Search for the cell housing the specified text and yield its (X, Y) center coordinate. 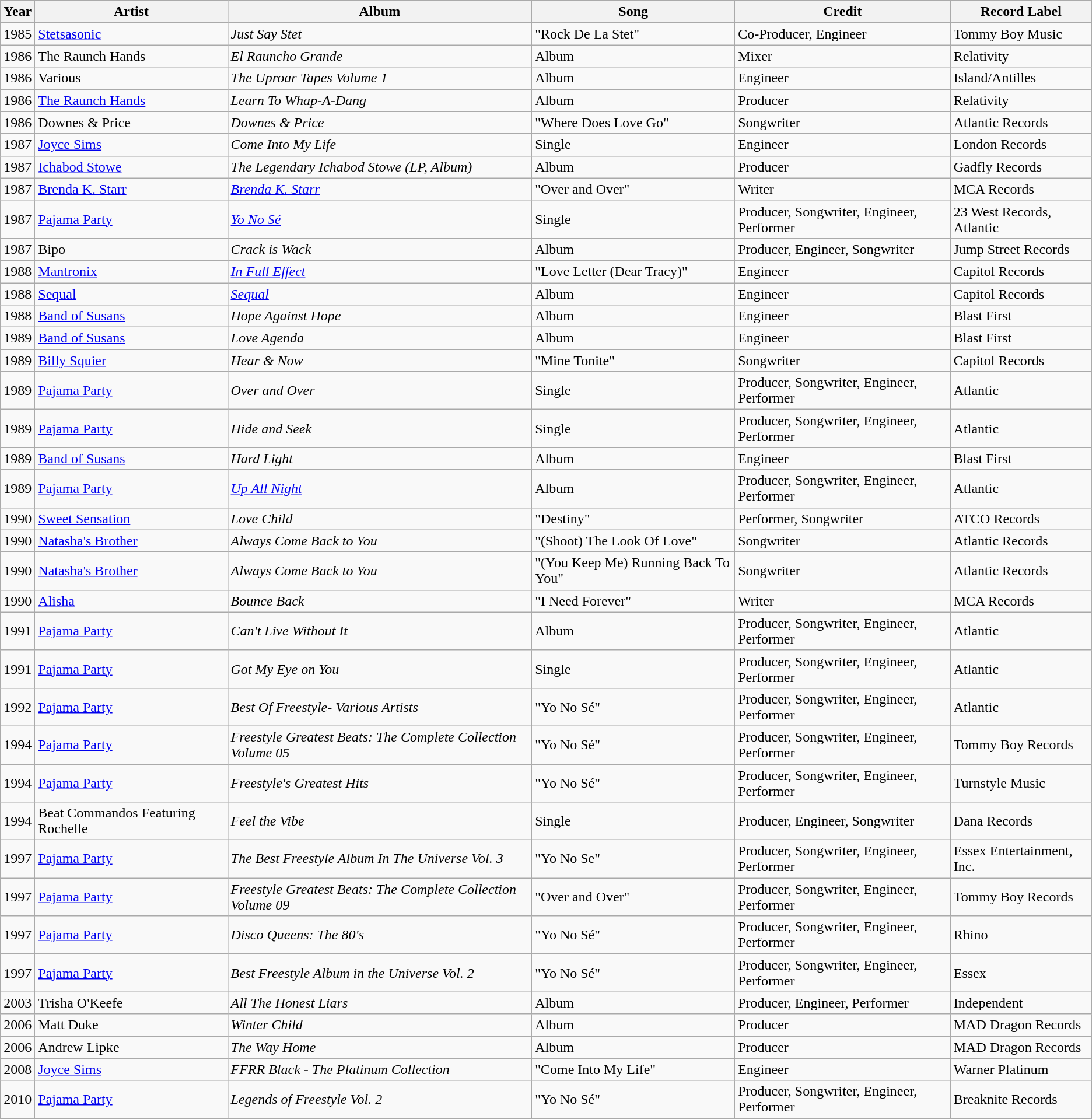
"Mine Tonite" (633, 361)
Artist (131, 12)
Bipo (131, 249)
Tommy Boy Music (1021, 34)
Over and Over (380, 391)
"Destiny" (633, 519)
Island/Antilles (1021, 78)
Mantronix (131, 271)
Hope Against Hope (380, 316)
Sweet Sensation (131, 519)
Various (131, 78)
Rhino (1021, 935)
Song (633, 12)
Got My Eye on You (380, 669)
Dana Records (1021, 821)
Credit (843, 12)
Producer, Engineer, Performer (843, 1003)
Record Label (1021, 12)
Ichabod Stowe (131, 167)
The Way Home (380, 1047)
Jump Street Records (1021, 249)
Can't Live Without It (380, 631)
Just Say Stet (380, 34)
Turnstyle Music (1021, 783)
Hear & Now (380, 361)
1992 (17, 707)
Trisha O'Keefe (131, 1003)
In Full Effect (380, 271)
"Yo No Se" (633, 859)
"Rock De La Stet" (633, 34)
Best Freestyle Album in the Universe Vol. 2 (380, 973)
Love Agenda (380, 338)
ATCO Records (1021, 519)
"(Shoot) The Look Of Love" (633, 541)
"(You Keep Me) Running Back To You" (633, 571)
Hard Light (380, 459)
Winter Child (380, 1025)
"Come Into My Life" (633, 1069)
Essex (1021, 973)
Stetsasonic (131, 34)
Love Child (380, 519)
London Records (1021, 145)
Andrew Lipke (131, 1047)
Independent (1021, 1003)
Disco Queens: The 80's (380, 935)
Warner Platinum (1021, 1069)
2008 (17, 1069)
Beat Commandos Featuring Rochelle (131, 821)
23 West Records, Atlantic (1021, 219)
Best Of Freestyle- Various Artists (380, 707)
Breaknite Records (1021, 1099)
2010 (17, 1099)
Feel the Vibe (380, 821)
Bounce Back (380, 601)
All The Honest Liars (380, 1003)
1985 (17, 34)
Year (17, 12)
El Rauncho Grande (380, 56)
Matt Duke (131, 1025)
Freestyle Greatest Beats: The Complete Collection Volume 05 (380, 744)
"Where Does Love Go" (633, 123)
The Best Freestyle Album In The Universe Vol. 3 (380, 859)
Essex Entertainment, Inc. (1021, 859)
"I Need Forever" (633, 601)
FFRR Black - The Platinum Collection (380, 1069)
Come Into My Life (380, 145)
Co-Producer, Engineer (843, 34)
Crack is Wack (380, 249)
Up All Night (380, 489)
Mixer (843, 56)
The Uproar Tapes Volume 1 (380, 78)
Alisha (131, 601)
The Legendary Ichabod Stowe (LP, Album) (380, 167)
Freestyle's Greatest Hits (380, 783)
Learn To Whap-A-Dang (380, 100)
Legends of Freestyle Vol. 2 (380, 1099)
2003 (17, 1003)
Performer, Songwriter (843, 519)
Yo No Sé (380, 219)
Billy Squier (131, 361)
Gadfly Records (1021, 167)
"Love Letter (Dear Tracy)" (633, 271)
Hide and Seek (380, 428)
Freestyle Greatest Beats: The Complete Collection Volume 09 (380, 897)
